Return the (x, y) coordinate for the center point of the cell that contains the specified text.  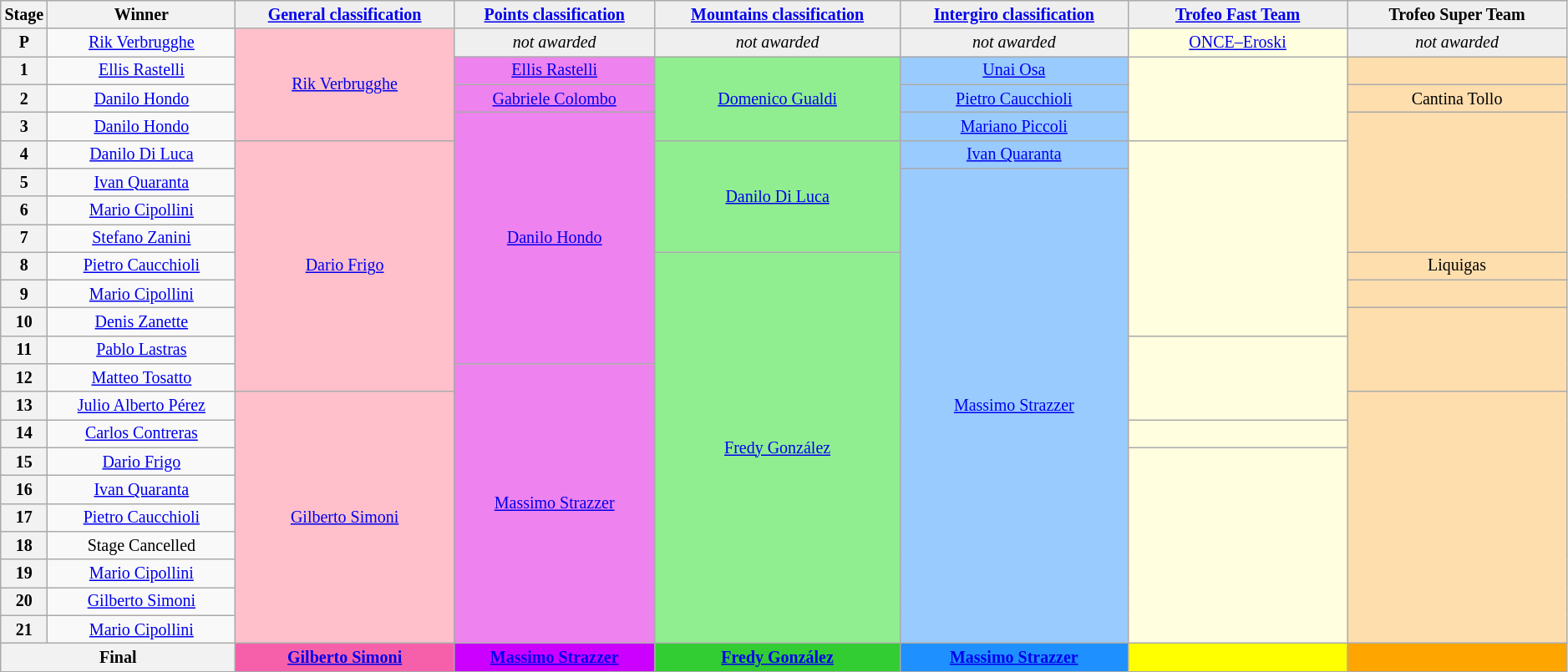
Trofeo Super Team (1457, 15)
Unai Osa (1014, 70)
Points classification (555, 15)
Matteo Tosatto (142, 377)
Cantina Tollo (1457, 99)
17 (24, 518)
6 (24, 210)
3 (24, 127)
Final (119, 658)
General classification (345, 15)
Intergiro classification (1014, 15)
16 (24, 489)
P (24, 43)
Gabriele Colombo (555, 99)
10 (24, 322)
14 (24, 434)
1 (24, 70)
18 (24, 546)
9 (24, 294)
Mariano Piccoli (1014, 127)
13 (24, 406)
Stefano Zanini (142, 239)
Denis Zanette (142, 322)
Trofeo Fast Team (1237, 15)
Liquigas (1457, 265)
8 (24, 265)
12 (24, 377)
Domenico Gualdi (777, 99)
Mountains classification (777, 15)
2 (24, 99)
21 (24, 629)
11 (24, 351)
15 (24, 462)
Stage Cancelled (142, 546)
Stage (24, 15)
Pablo Lastras (142, 351)
19 (24, 573)
ONCE–Eroski (1237, 43)
20 (24, 601)
Carlos Contreras (142, 434)
Winner (142, 15)
5 (24, 182)
Julio Alberto Pérez (142, 406)
7 (24, 239)
4 (24, 154)
